Capture the cell that displays the provided text and extract its [x, y] central coordinate. 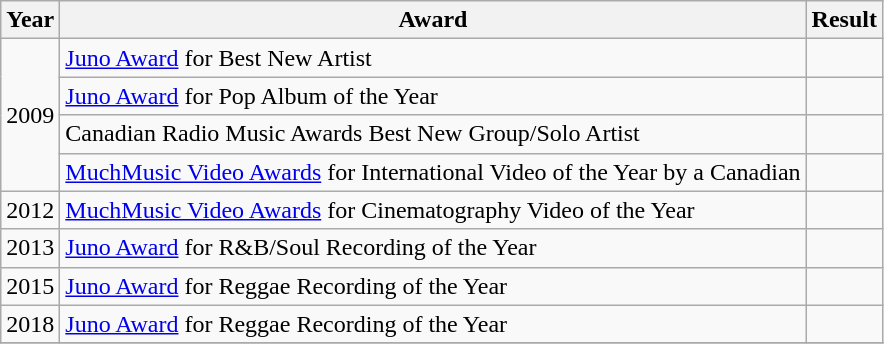
Juno Award for R&B/Soul Recording of the Year [433, 248]
2009 [30, 115]
2018 [30, 324]
Result [844, 20]
Canadian Radio Music Awards Best New Group/Solo Artist [433, 134]
MuchMusic Video Awards for Cinematography Video of the Year [433, 210]
Year [30, 20]
2012 [30, 210]
2015 [30, 286]
MuchMusic Video Awards for International Video of the Year by a Canadian [433, 172]
2013 [30, 248]
Juno Award for Pop Album of the Year [433, 96]
Award [433, 20]
Juno Award for Best New Artist [433, 58]
